From the cell containing the given text, extract its center point as (X, Y) coordinate. 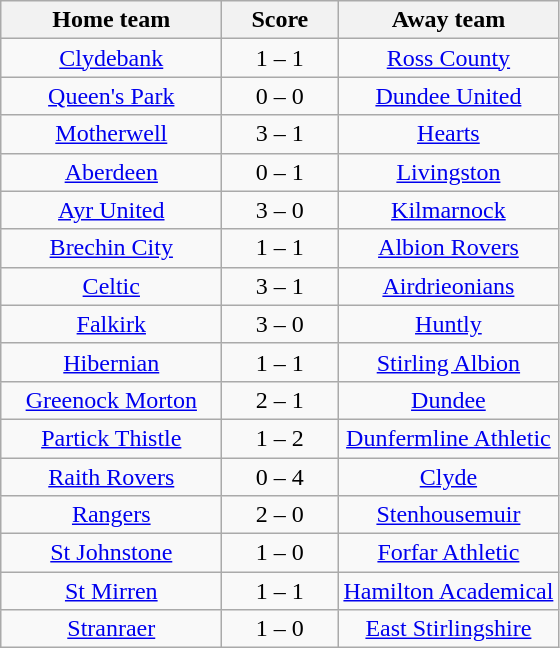
St Mirren (112, 591)
Motherwell (112, 134)
2 – 0 (280, 515)
1 – 2 (280, 438)
Clydebank (112, 58)
Queen's Park (112, 96)
Greenock Morton (112, 400)
Dundee (448, 400)
Forfar Athletic (448, 553)
Raith Rovers (112, 477)
Dundee United (448, 96)
Huntly (448, 324)
Celtic (112, 286)
Ayr United (112, 210)
2 – 1 (280, 400)
Away team (448, 20)
Albion Rovers (448, 248)
Livingston (448, 172)
Falkirk (112, 324)
Hamilton Academical (448, 591)
Brechin City (112, 248)
Airdrieonians (448, 286)
0 – 1 (280, 172)
Kilmarnock (448, 210)
Stranraer (112, 629)
Stenhousemuir (448, 515)
East Stirlingshire (448, 629)
Dunfermline Athletic (448, 438)
Stirling Albion (448, 362)
Partick Thistle (112, 438)
Ross County (448, 58)
0 – 0 (280, 96)
St Johnstone (112, 553)
Aberdeen (112, 172)
Home team (112, 20)
Score (280, 20)
0 – 4 (280, 477)
Rangers (112, 515)
Hibernian (112, 362)
Hearts (448, 134)
Clyde (448, 477)
